Pinpoint the cell where the given text exists, returning its [x, y] midpoint coordinate. 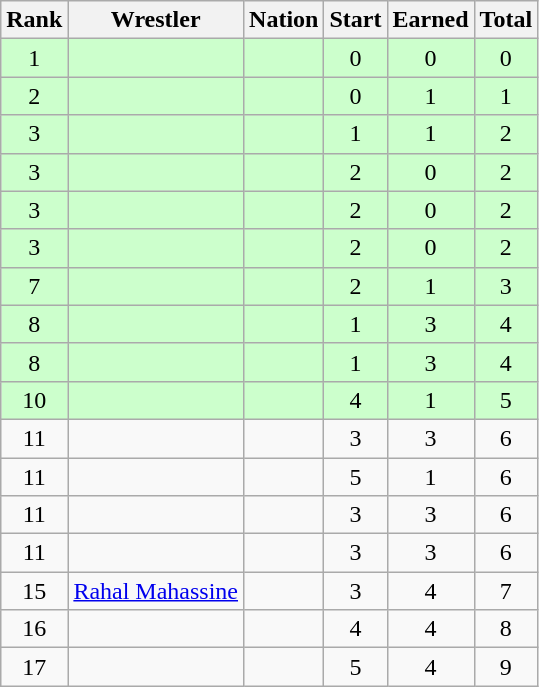
Nation [284, 20]
Earned [430, 20]
16 [34, 629]
17 [34, 667]
Start [356, 20]
Wrestler [156, 20]
Rank [34, 20]
10 [34, 400]
15 [34, 591]
Total [506, 20]
9 [506, 667]
Rahal Mahassine [156, 591]
